Output the (x, y) coordinate of the center of the cell containing the given text.  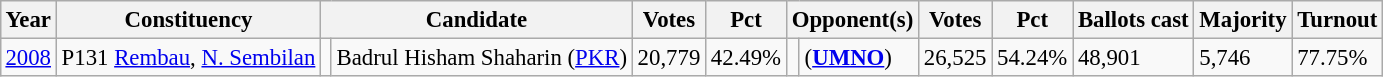
Turnout (1338, 20)
20,779 (668, 57)
Badrul Hisham Shaharin (PKR) (482, 57)
Candidate (477, 20)
P131 Rembau, N. Sembilan (188, 57)
Year (28, 20)
Ballots cast (1134, 20)
26,525 (956, 57)
5,746 (1243, 57)
Constituency (188, 20)
(UMNO) (858, 57)
Opponent(s) (852, 20)
48,901 (1134, 57)
77.75% (1338, 57)
42.49% (746, 57)
2008 (28, 57)
Majority (1243, 20)
54.24% (1032, 57)
